From the cell containing the given text, extract its center point as [x, y] coordinate. 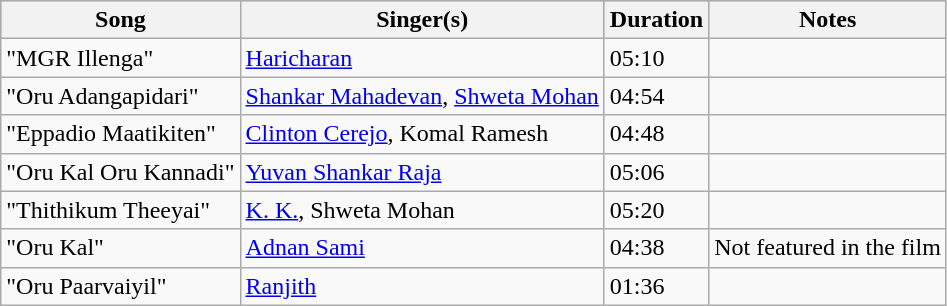
"Thithikum Theeyai" [120, 210]
04:38 [656, 248]
K. K., Shweta Mohan [422, 210]
Haricharan [422, 58]
Notes [828, 20]
Ranjith [422, 286]
Adnan Sami [422, 248]
"Oru Kal Oru Kannadi" [120, 172]
05:10 [656, 58]
Shankar Mahadevan, Shweta Mohan [422, 96]
05:06 [656, 172]
Singer(s) [422, 20]
Yuvan Shankar Raja [422, 172]
04:54 [656, 96]
"Eppadio Maatikiten" [120, 134]
Not featured in the film [828, 248]
05:20 [656, 210]
"Oru Adangapidari" [120, 96]
"MGR Illenga" [120, 58]
"Oru Paarvaiyil" [120, 286]
Clinton Cerejo, Komal Ramesh [422, 134]
Song [120, 20]
04:48 [656, 134]
"Oru Kal" [120, 248]
Duration [656, 20]
01:36 [656, 286]
